Scan for the cell matching the given text and deliver its [X, Y] coordinate at center. 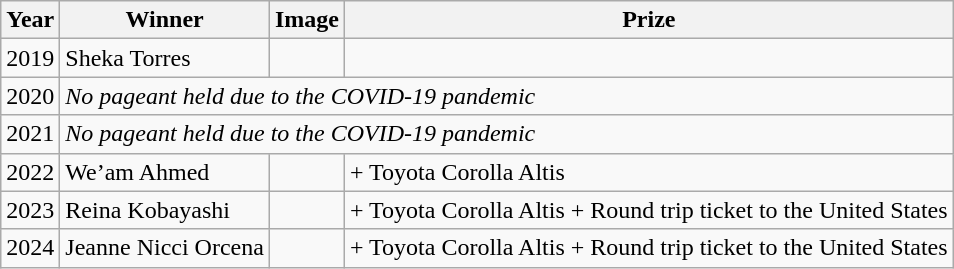
2019 [30, 58]
Reina Kobayashi [165, 210]
Image [306, 20]
We’am Ahmed [165, 172]
+ Toyota Corolla Altis [648, 172]
Sheka Torres [165, 58]
Prize [648, 20]
Year [30, 20]
Winner [165, 20]
2022 [30, 172]
2020 [30, 96]
2024 [30, 248]
2021 [30, 134]
Jeanne Nicci Orcena [165, 248]
2023 [30, 210]
